Search for the cell housing the specified text and yield its [x, y] center coordinate. 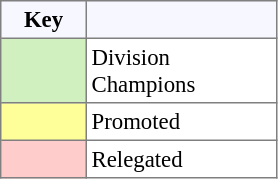
Division Champions [181, 70]
Promoted [181, 122]
Relegated [181, 159]
Key [44, 20]
